Capture the cell that displays the provided text and extract its [x, y] central coordinate. 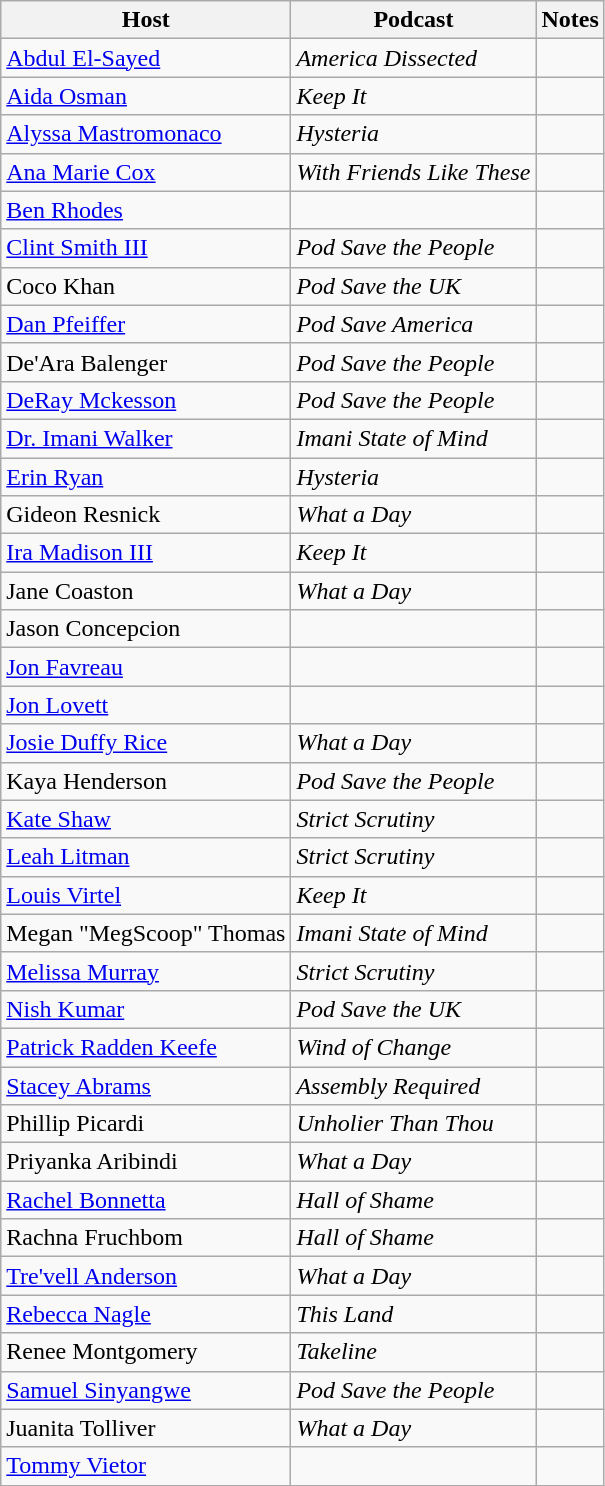
Patrick Radden Keefe [146, 1047]
Gideon Resnick [146, 515]
Tre'vell Anderson [146, 1276]
Melissa Murray [146, 971]
Priyanka Aribindi [146, 1162]
Juanita Tolliver [146, 1428]
Kate Shaw [146, 819]
Dr. Imani Walker [146, 438]
Samuel Sinyangwe [146, 1390]
America Dissected [414, 58]
Stacey Abrams [146, 1085]
Aida Osman [146, 96]
Jane Coaston [146, 591]
Renee Montgomery [146, 1352]
Host [146, 20]
Ana Marie Cox [146, 172]
Phillip Picardi [146, 1124]
Dan Pfeiffer [146, 324]
Rachna Fruchbom [146, 1238]
Louis Virtel [146, 895]
Alyssa Mastromonaco [146, 134]
DeRay Mckesson [146, 400]
Abdul El-Sayed [146, 58]
Wind of Change [414, 1047]
Leah Litman [146, 857]
Pod Save America [414, 324]
Unholier Than Thou [414, 1124]
Nish Kumar [146, 1009]
Ben Rhodes [146, 210]
Tommy Vietor [146, 1466]
Notes [570, 20]
Rachel Bonnetta [146, 1200]
De'Ara Balenger [146, 362]
Jon Favreau [146, 667]
Erin Ryan [146, 477]
Megan "MegScoop" Thomas [146, 933]
With Friends Like These [414, 172]
Ira Madison III [146, 553]
Jon Lovett [146, 705]
Josie Duffy Rice [146, 743]
Clint Smith III [146, 248]
Takeline [414, 1352]
Jason Concepcion [146, 629]
Coco Khan [146, 286]
Rebecca Nagle [146, 1314]
Assembly Required [414, 1085]
Podcast [414, 20]
Kaya Henderson [146, 781]
This Land [414, 1314]
